Search for the cell housing the specified text and yield its [X, Y] center coordinate. 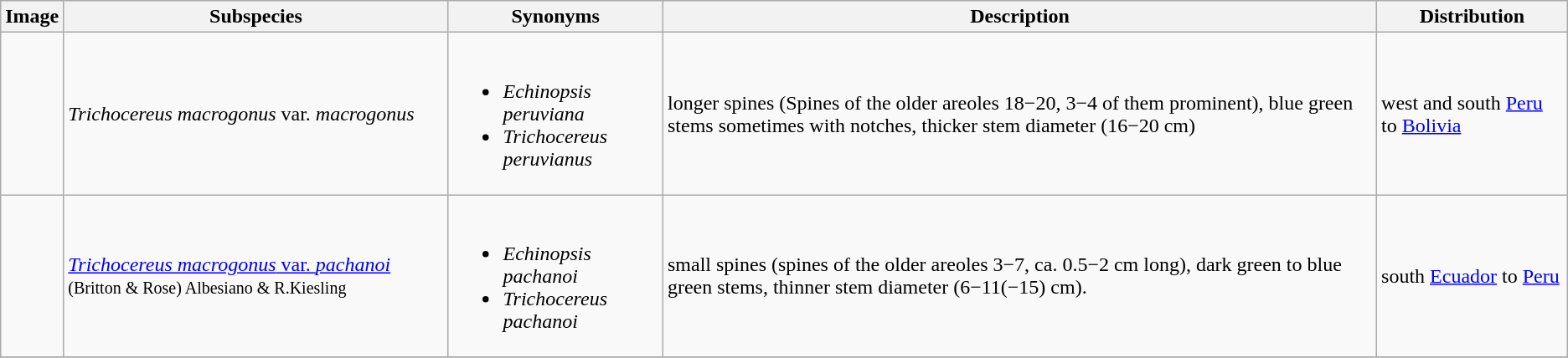
Trichocereus macrogonus var. macrogonus [256, 114]
west and south Peru to Bolivia [1473, 114]
Synonyms [555, 17]
longer spines (Spines of the older areoles 18−20, 3−4 of them prominent), blue green stems sometimes with notches, thicker stem diameter (16−20 cm) [1019, 114]
south Ecuador to Peru [1473, 276]
Image [32, 17]
Echinopsis peruvianaTrichocereus peruvianus [555, 114]
Distribution [1473, 17]
Trichocereus macrogonus var. pachanoi (Britton & Rose) Albesiano & R.Kiesling [256, 276]
Subspecies [256, 17]
Description [1019, 17]
Echinopsis pachanoiTrichocereus pachanoi [555, 276]
small spines (spines of the older areoles 3−7, ca. 0.5−2 cm long), dark green to blue green stems, thinner stem diameter (6−11(−15) cm). [1019, 276]
